Determine the (X, Y) coordinate at the center of the cell enclosing the given text.  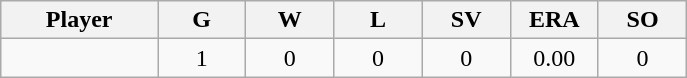
1 (202, 58)
W (290, 20)
ERA (554, 20)
SV (466, 20)
L (378, 20)
G (202, 20)
SO (642, 20)
0.00 (554, 58)
Player (80, 20)
